For the text-containing cell, return its midpoint in [X, Y] coordinate format. 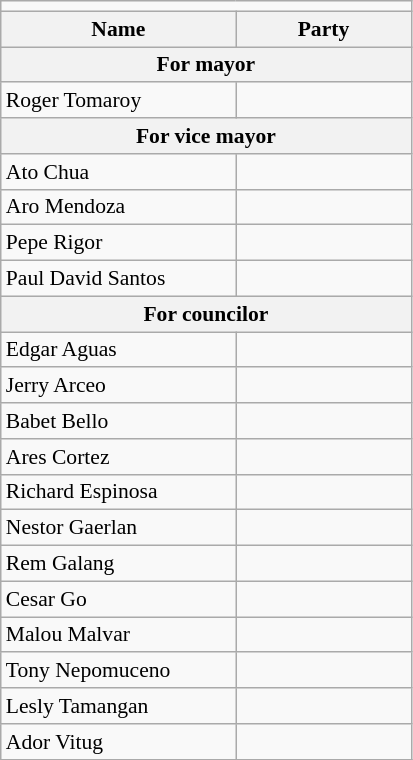
For vice mayor [206, 136]
Nestor Gaerlan [118, 528]
Babet Bello [118, 421]
Name [118, 29]
Cesar Go [118, 599]
Tony Nepomuceno [118, 671]
Lesly Tamangan [118, 706]
Jerry Arceo [118, 386]
Richard Espinosa [118, 492]
Ato Chua [118, 172]
Paul David Santos [118, 279]
For mayor [206, 65]
Ares Cortez [118, 457]
Pepe Rigor [118, 243]
Roger Tomaroy [118, 101]
Rem Galang [118, 564]
For councilor [206, 314]
Edgar Aguas [118, 350]
Aro Mendoza [118, 207]
Ador Vitug [118, 742]
Party [324, 29]
Malou Malvar [118, 635]
